Locate the cell with the specified text and output its (X, Y) center coordinate. 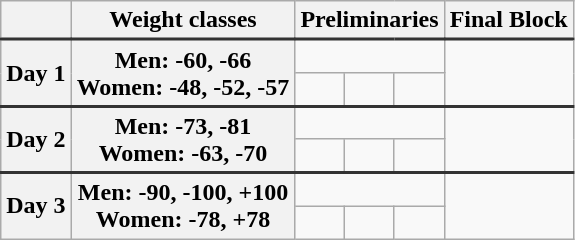
Men: -60, -66 Women: -48, -52, -57 (183, 74)
Men: -90, -100, +100 Women: -78, +78 (183, 206)
Day 3 (36, 206)
Preliminaries (370, 20)
Weight classes (183, 20)
Day 2 (36, 140)
Men: -73, -81 Women: -63, -70 (183, 140)
Day 1 (36, 74)
Final Block (508, 20)
